Search for the cell housing the specified text and yield its [x, y] center coordinate. 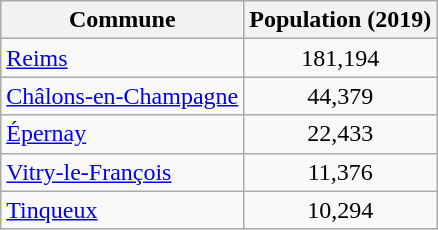
22,433 [340, 134]
181,194 [340, 58]
11,376 [340, 172]
10,294 [340, 210]
Population (2019) [340, 20]
44,379 [340, 96]
Vitry-le-François [122, 172]
Reims [122, 58]
Tinqueux [122, 210]
Châlons-en-Champagne [122, 96]
Épernay [122, 134]
Commune [122, 20]
